Provide the [X, Y] coordinate of the cell's center where the given text is located.  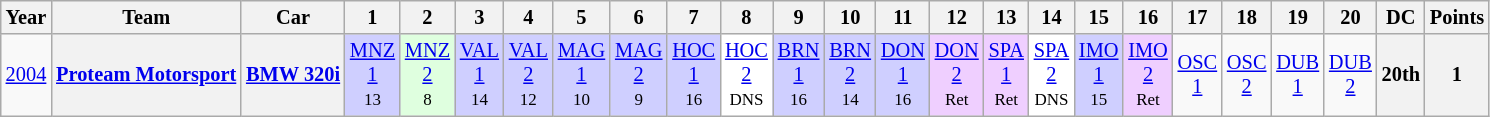
SPA1Ret [1006, 75]
9 [799, 17]
2004 [26, 75]
11 [903, 17]
OSC1 [1198, 75]
BRN214 [850, 75]
Car [293, 17]
14 [1052, 17]
8 [746, 17]
20th [1401, 75]
DON2Ret [957, 75]
MAG29 [638, 75]
3 [480, 17]
17 [1198, 17]
18 [1246, 17]
MNZ28 [428, 75]
VAL114 [480, 75]
BRN116 [799, 75]
HOC2DNS [746, 75]
DUB2 [1350, 75]
MNZ113 [372, 75]
10 [850, 17]
7 [694, 17]
Proteam Motorsport [146, 75]
4 [528, 17]
6 [638, 17]
OSC2 [1246, 75]
15 [1098, 17]
SPA2DNS [1052, 75]
IMO2Ret [1148, 75]
BMW 320i [293, 75]
DC [1401, 17]
DUB1 [1298, 75]
IMO115 [1098, 75]
DON116 [903, 75]
Year [26, 17]
20 [1350, 17]
12 [957, 17]
Team [146, 17]
5 [582, 17]
Points [1457, 17]
16 [1148, 17]
2 [428, 17]
MAG110 [582, 75]
VAL212 [528, 75]
19 [1298, 17]
HOC116 [694, 75]
13 [1006, 17]
